Output the [X, Y] coordinate of the center of the cell containing the given text.  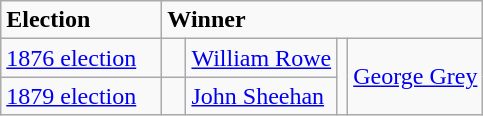
1879 election [82, 96]
1876 election [82, 58]
George Grey [416, 77]
John Sheehan [262, 96]
Winner [322, 20]
William Rowe [262, 58]
Election [82, 20]
